Provide the (x, y) coordinate of the cell's center where the given text is located.  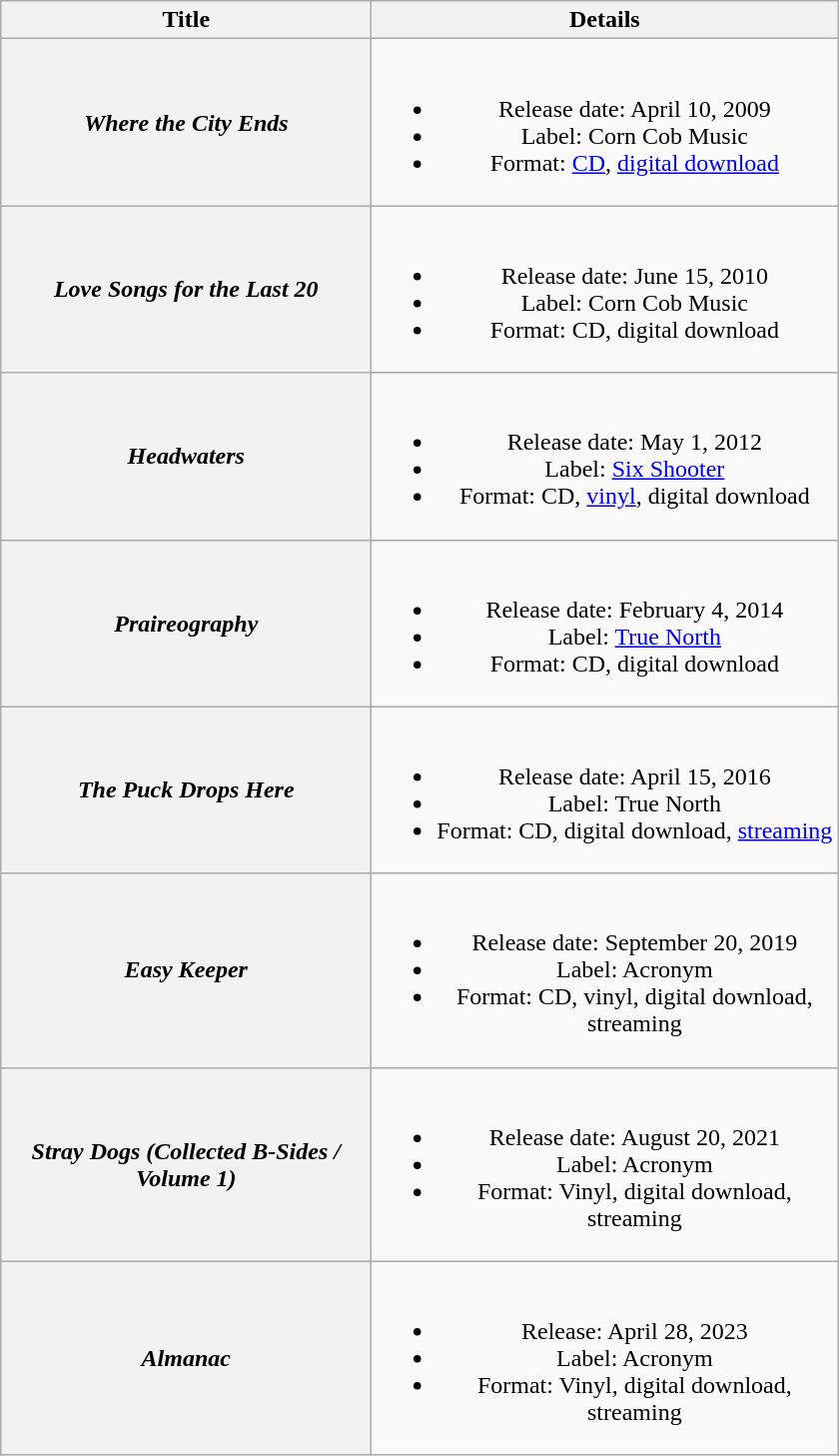
Release date: September 20, 2019Label: AcronymFormat: CD, vinyl, digital download, streaming (605, 970)
Praireography (186, 624)
Release date: May 1, 2012Label: Six ShooterFormat: CD, vinyl, digital download (605, 456)
Almanac (186, 1358)
Love Songs for the Last 20 (186, 290)
Release date: April 10, 2009Label: Corn Cob MusicFormat: CD, digital download (605, 122)
Where the City Ends (186, 122)
Release date: February 4, 2014Label: True NorthFormat: CD, digital download (605, 624)
Release date: June 15, 2010Label: Corn Cob MusicFormat: CD, digital download (605, 290)
Release date: August 20, 2021Label: AcronymFormat: Vinyl, digital download, streaming (605, 1164)
Details (605, 20)
The Puck Drops Here (186, 789)
Release: April 28, 2023Label: AcronymFormat: Vinyl, digital download, streaming (605, 1358)
Release date: April 15, 2016Label: True NorthFormat: CD, digital download, streaming (605, 789)
Easy Keeper (186, 970)
Stray Dogs (Collected B-Sides / Volume 1) (186, 1164)
Headwaters (186, 456)
Title (186, 20)
